Detect which cell encompasses the target text, then output its [x, y] center coordinate. 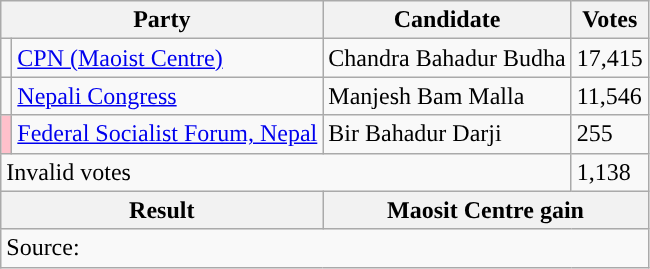
Party [162, 20]
Source: [324, 248]
255 [610, 134]
1,138 [610, 172]
11,546 [610, 96]
Chandra Bahadur Budha [447, 58]
Nepali Congress [168, 96]
Bir Bahadur Darji [447, 134]
Result [162, 210]
CPN (Maoist Centre) [168, 58]
Maosit Centre gain [486, 210]
Federal Socialist Forum, Nepal [168, 134]
Candidate [447, 20]
17,415 [610, 58]
Invalid votes [286, 172]
Manjesh Bam Malla [447, 96]
Votes [610, 20]
